Detect which cell encompasses the target text, then output its [X, Y] center coordinate. 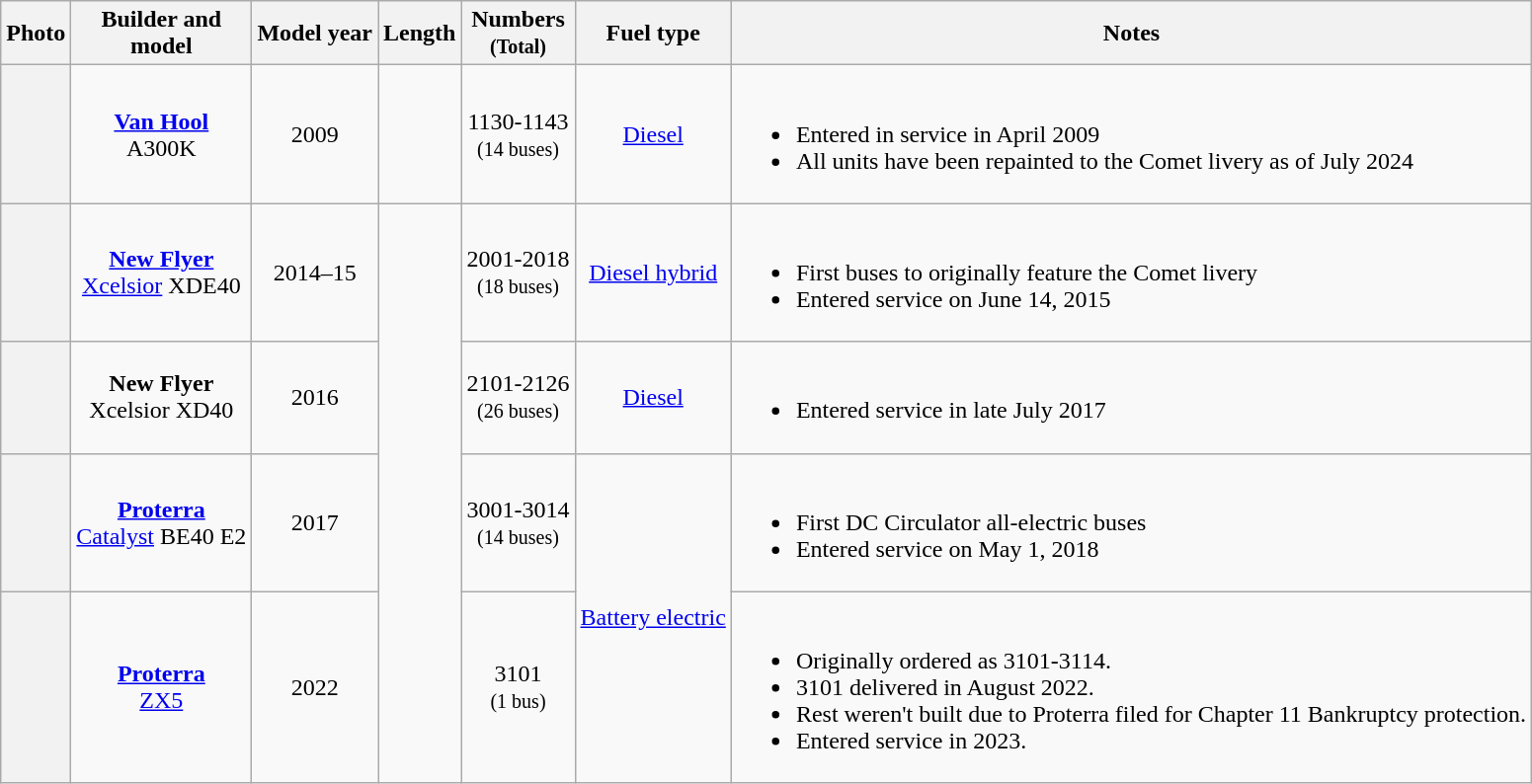
2016 [315, 397]
2101-2126(26 buses) [518, 397]
New FlyerXcelsior XDE40 [162, 273]
Diesel hybrid [653, 273]
3001-3014(14 buses) [518, 522]
2022 [315, 687]
2014–15 [315, 273]
Photo [36, 34]
2001-2018(18 buses) [518, 273]
1130-1143(14 buses) [518, 134]
Entered service in late July 2017 [1131, 397]
3101(1 bus) [518, 687]
Builder andmodel [162, 34]
First DC Circulator all-electric busesEntered service on May 1, 2018 [1131, 522]
Length [420, 34]
Numbers(Total) [518, 34]
Battery electric [653, 618]
Entered in service in April 2009All units have been repainted to the Comet livery as of July 2024 [1131, 134]
New FlyerXcelsior XD40 [162, 397]
ProterraCatalyst BE40 E2 [162, 522]
Model year [315, 34]
ProterraZX5 [162, 687]
First buses to originally feature the Comet liveryEntered service on June 14, 2015 [1131, 273]
2017 [315, 522]
Fuel type [653, 34]
Van HoolA300K [162, 134]
2009 [315, 134]
Notes [1131, 34]
